Provide the (X, Y) coordinate of the cell's center where the given text is located.  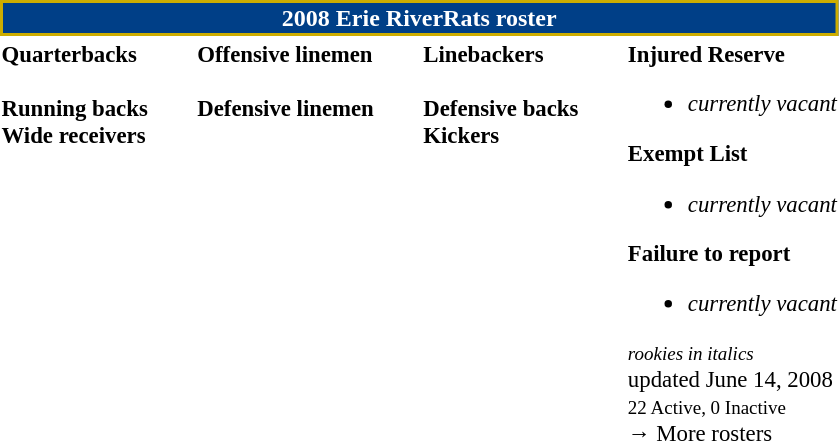
2008 Erie RiverRats roster (419, 18)
